From the cell containing the given text, extract its center point as [X, Y] coordinate. 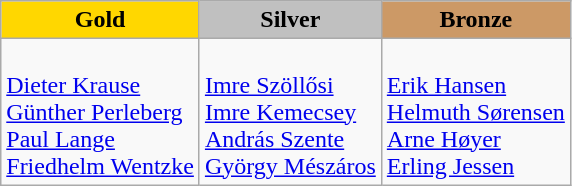
Dieter KrauseGünther PerlebergPaul LangeFriedhelm Wentzke [100, 112]
Bronze [476, 20]
Imre SzöllősiImre KemecseyAndrás SzenteGyörgy Mészáros [290, 112]
Gold [100, 20]
Erik HansenHelmuth SørensenArne HøyerErling Jessen [476, 112]
Silver [290, 20]
